Locate the cell with the specified text and output its (X, Y) center coordinate. 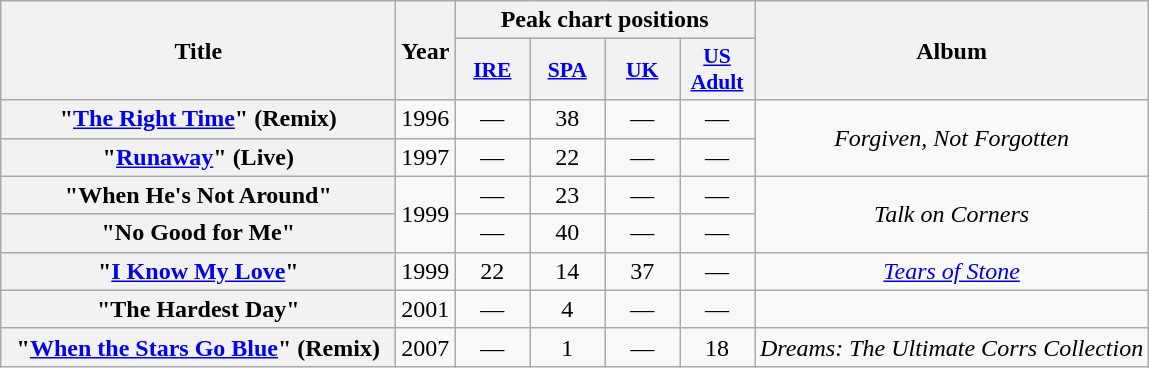
"No Good for Me" (198, 233)
"The Right Time" (Remix) (198, 119)
"When He's Not Around" (198, 195)
Title (198, 50)
Peak chart positions (605, 20)
1997 (426, 157)
1996 (426, 119)
1 (568, 347)
Dreams: The Ultimate Corrs Collection (951, 347)
Album (951, 50)
"I Know My Love" (198, 271)
Forgiven, Not Forgotten (951, 138)
23 (568, 195)
"The Hardest Day" (198, 309)
UK (642, 70)
"When the Stars Go Blue" (Remix) (198, 347)
37 (642, 271)
38 (568, 119)
18 (718, 347)
Tears of Stone (951, 271)
US Adult (718, 70)
"Runaway" (Live) (198, 157)
Talk on Corners (951, 214)
14 (568, 271)
2007 (426, 347)
2001 (426, 309)
4 (568, 309)
Year (426, 50)
40 (568, 233)
SPA (568, 70)
IRE (492, 70)
